Output the [x, y] coordinate of the center of the cell containing the given text.  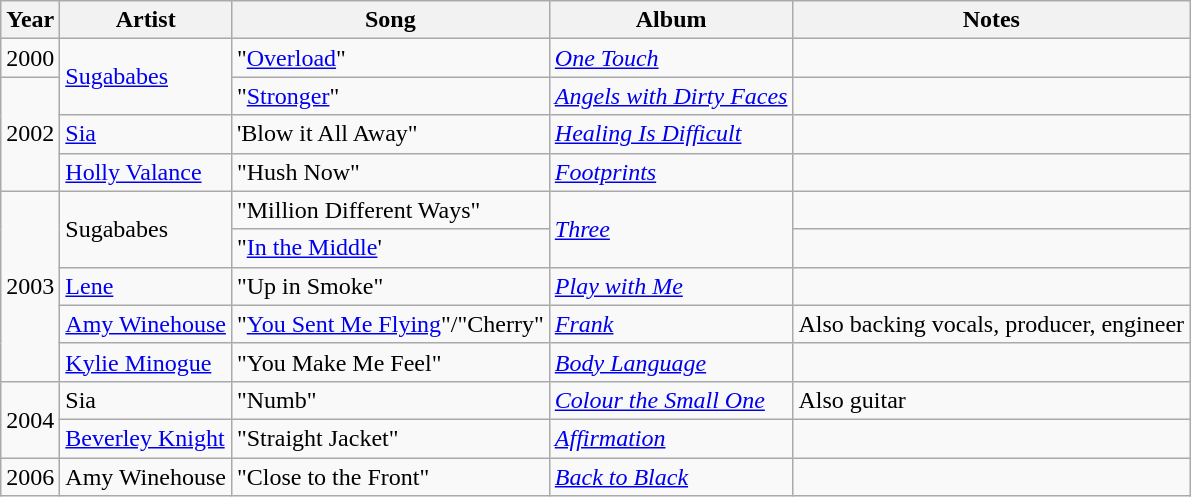
Footprints [671, 172]
"Stronger" [390, 96]
Angels with Dirty Faces [671, 96]
Year [30, 20]
Frank [671, 324]
2003 [30, 286]
"Hush Now" [390, 172]
2002 [30, 134]
2004 [30, 419]
Notes [992, 20]
"Straight Jacket" [390, 438]
"Close to the Front" [390, 477]
Also backing vocals, producer, engineer [992, 324]
Back to Black [671, 477]
Body Language [671, 362]
Beverley Knight [146, 438]
"Overload" [390, 58]
"Numb" [390, 400]
"In the Middle' [390, 248]
Affirmation [671, 438]
Also guitar [992, 400]
2006 [30, 477]
Song [390, 20]
Holly Valance [146, 172]
Lene [146, 286]
"You Sent Me Flying"/"Cherry" [390, 324]
Three [671, 229]
Play with Me [671, 286]
One Touch [671, 58]
"Up in Smoke" [390, 286]
2000 [30, 58]
Kylie Minogue [146, 362]
Colour the Small One [671, 400]
Healing Is Difficult [671, 134]
Album [671, 20]
Artist [146, 20]
'Blow it All Away" [390, 134]
"Million Different Ways" [390, 210]
"You Make Me Feel" [390, 362]
